Scan for the cell matching the given text and deliver its (X, Y) coordinate at center. 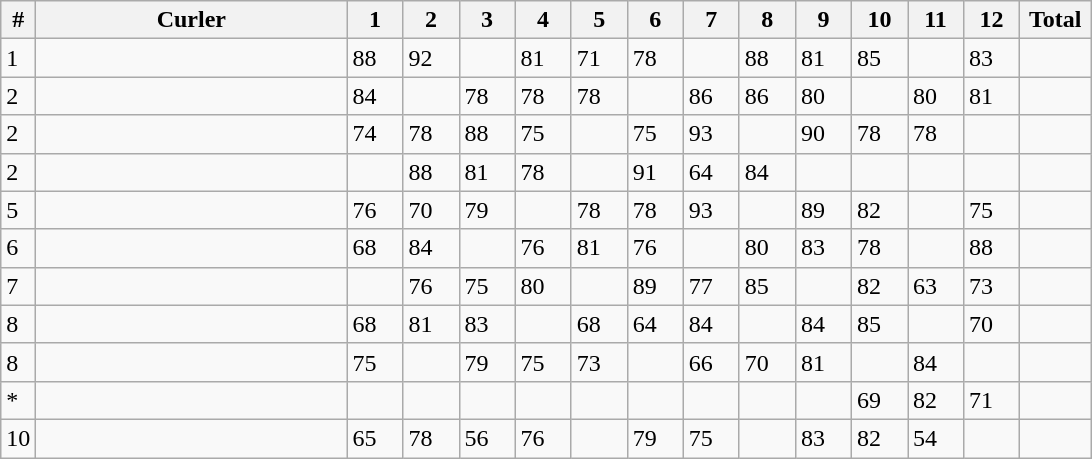
Curler (192, 20)
3 (487, 20)
92 (431, 58)
66 (711, 362)
4 (543, 20)
54 (936, 438)
65 (375, 438)
* (18, 400)
9 (823, 20)
90 (823, 134)
91 (655, 172)
12 (992, 20)
Total (1056, 20)
56 (487, 438)
11 (936, 20)
74 (375, 134)
69 (879, 400)
# (18, 20)
77 (711, 286)
63 (936, 286)
